For the text-containing cell, return its midpoint in [X, Y] coordinate format. 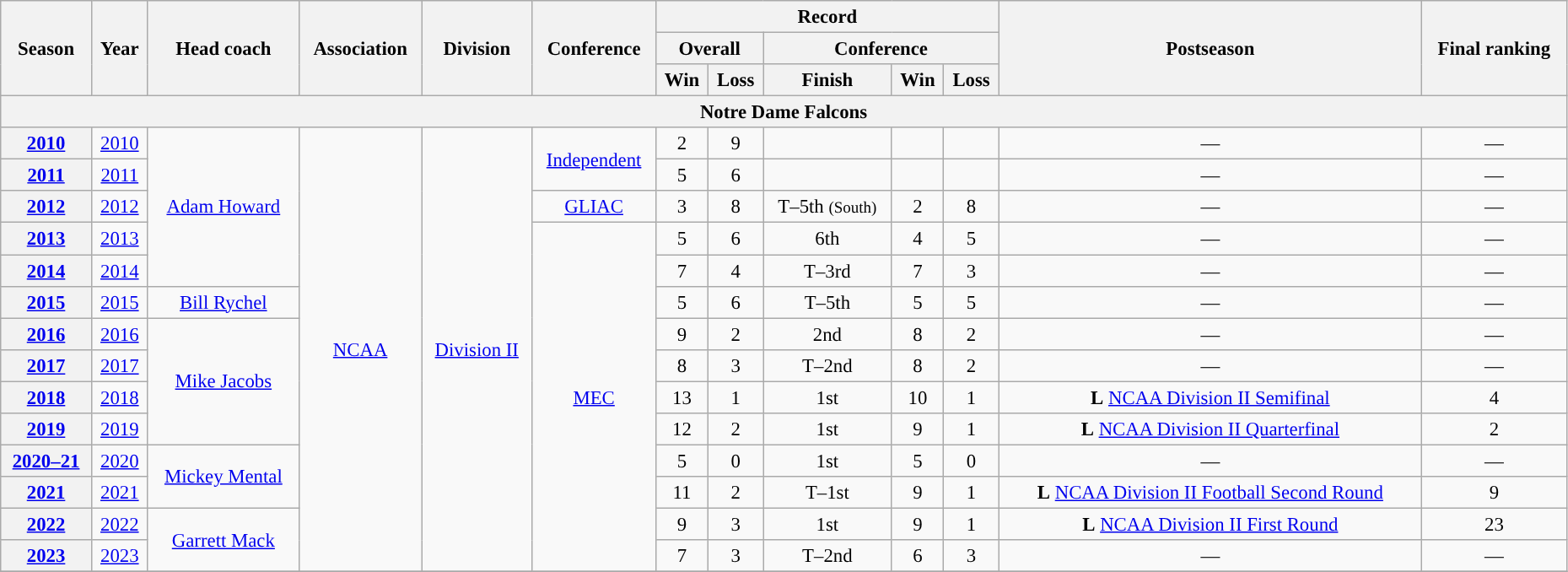
Association [359, 49]
L NCAA Division II Football Second Round [1210, 493]
2020 [120, 461]
2nd [827, 334]
Garrett Mack [223, 540]
Year [120, 49]
Finish [827, 80]
2020–21 [46, 461]
L NCAA Division II First Round [1210, 524]
Notre Dame Falcons [784, 112]
Postseason [1210, 49]
12 [682, 429]
T–1st [827, 493]
23 [1494, 524]
Independent [594, 159]
L NCAA Division II Semifinal [1210, 397]
Record [827, 17]
Bill Rychel [223, 302]
11 [682, 493]
13 [682, 397]
Head coach [223, 49]
L NCAA Division II Quarterfinal [1210, 429]
6th [827, 239]
Division II [477, 349]
NCAA [359, 349]
Overall [709, 49]
T–5th (South) [827, 207]
T–5th [827, 302]
Division [477, 49]
Adam Howard [223, 207]
10 [918, 397]
Mike Jacobs [223, 381]
Mickey Mental [223, 476]
Final ranking [1494, 49]
T–3rd [827, 271]
Season [46, 49]
MEC [594, 397]
GLIAC [594, 207]
